Detect which cell encompasses the target text, then output its (x, y) center coordinate. 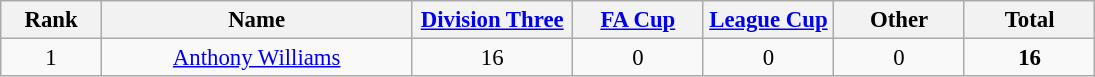
Name (256, 20)
League Cup (768, 20)
FA Cup (638, 20)
Anthony Williams (256, 58)
Total (1030, 20)
Division Three (492, 20)
Other (900, 20)
Rank (52, 20)
1 (52, 58)
